For the text-containing cell, return its midpoint in [X, Y] coordinate format. 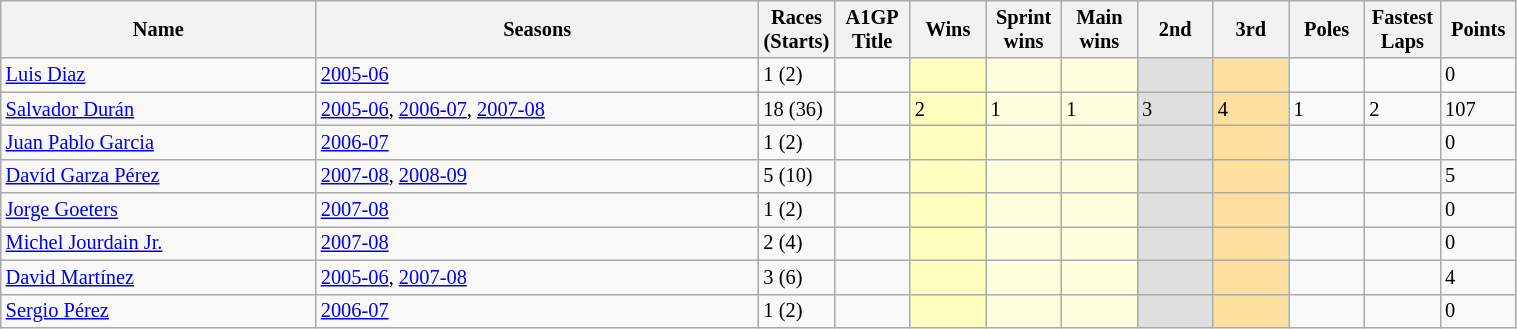
Salvador Durán [158, 109]
Sprintwins [1024, 29]
Luis Diaz [158, 75]
FastestLaps [1403, 29]
2 (4) [797, 243]
3rd [1251, 29]
Poles [1327, 29]
Races(Starts) [797, 29]
3 [1175, 109]
Wins [948, 29]
2nd [1175, 29]
Michel Jourdain Jr. [158, 243]
2005-06 [538, 75]
David Martínez [158, 277]
107 [1478, 109]
Juan Pablo Garcia [158, 142]
Davíd Garza Pérez [158, 176]
2005-06, 2007-08 [538, 277]
A1GP Title [872, 29]
Jorge Goeters [158, 210]
2005-06, 2006-07, 2007-08 [538, 109]
5 [1478, 176]
Mainwins [1100, 29]
3 (6) [797, 277]
5 (10) [797, 176]
Sergio Pérez [158, 311]
Name [158, 29]
Points [1478, 29]
Seasons [538, 29]
2007-08, 2008-09 [538, 176]
18 (36) [797, 109]
